Capture the cell that displays the provided text and extract its [X, Y] central coordinate. 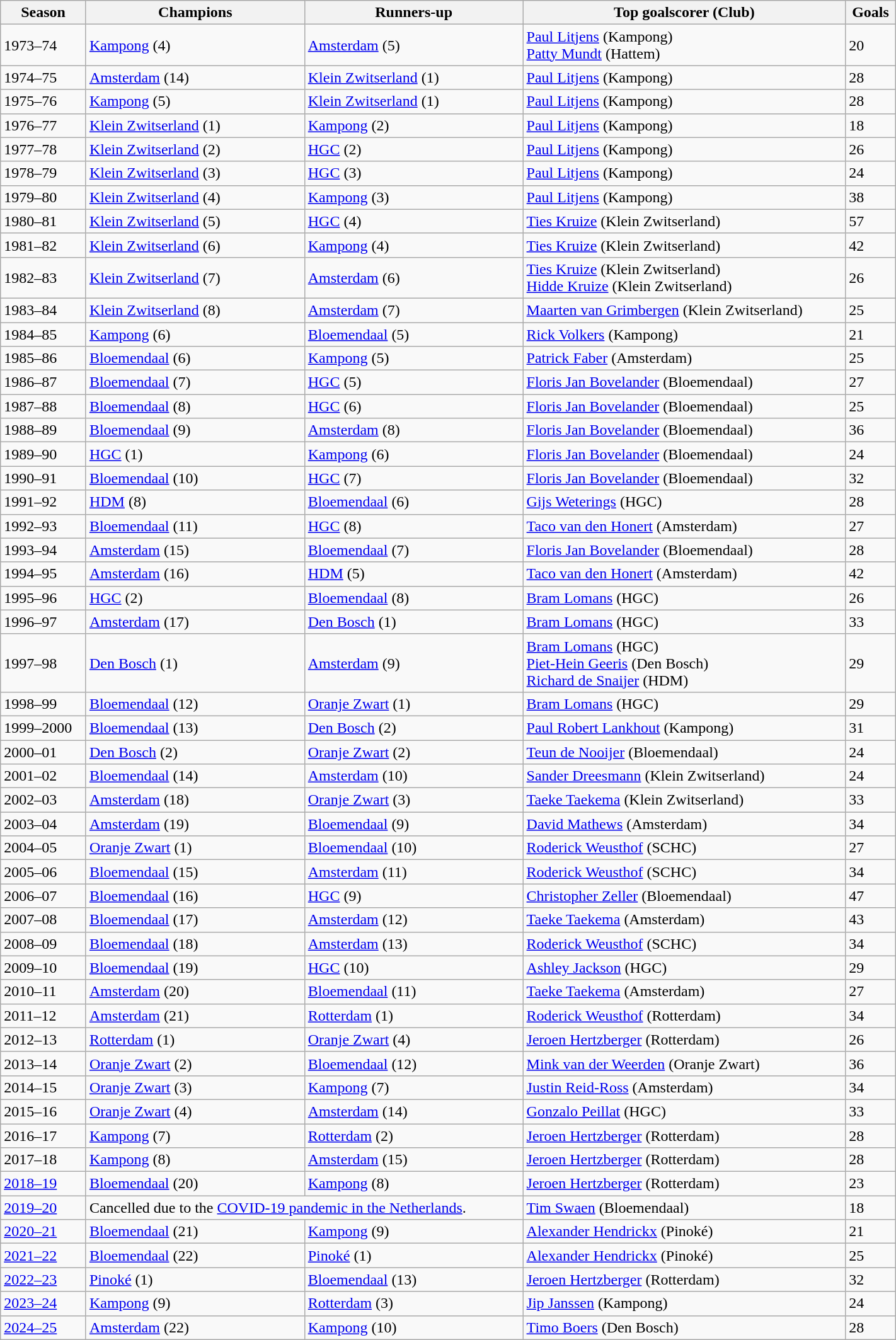
2012–13 [43, 1039]
Goals [871, 13]
2019–20 [43, 1208]
Bram Lomans (HGC) Piet-Hein Geeris (Den Bosch) Richard de Snaijer (HDM) [684, 663]
Klein Zwitserland (7) [195, 277]
HGC (10) [413, 968]
HGC (3) [413, 173]
2013–14 [43, 1063]
HGC (7) [413, 478]
Amsterdam (10) [413, 776]
2020–21 [43, 1232]
1974–75 [43, 77]
Bloemendaal (16) [195, 896]
1987–88 [43, 406]
1975–76 [43, 101]
2022–23 [43, 1280]
2001–02 [43, 776]
38 [871, 197]
2018–19 [43, 1184]
1994–95 [43, 574]
Bloemendaal (18) [195, 944]
2002–03 [43, 800]
HGC (4) [413, 221]
1993–94 [43, 550]
1996–97 [43, 622]
Amsterdam (11) [413, 872]
Rotterdam (2) [413, 1136]
2010–11 [43, 992]
HGC (8) [413, 526]
1997–98 [43, 663]
Amsterdam (6) [413, 277]
Paul Robert Lankhout (Kampong) [684, 728]
Amsterdam (9) [413, 663]
Patrick Faber (Amsterdam) [684, 358]
Klein Zwitserland (4) [195, 197]
Bloemendaal (15) [195, 872]
Klein Zwitserland (3) [195, 173]
20 [871, 45]
1995–96 [43, 598]
1983–84 [43, 310]
HGC (1) [195, 454]
Bloemendaal (22) [195, 1256]
Amsterdam (20) [195, 992]
David Mathews (Amsterdam) [684, 824]
HDM (8) [195, 502]
1986–87 [43, 382]
Gijs Weterings (HGC) [684, 502]
43 [871, 920]
Klein Zwitserland (8) [195, 310]
1991–92 [43, 502]
Paul Litjens (Kampong) Patty Mundt (Hattem) [684, 45]
Bloemendaal (20) [195, 1184]
Amsterdam (19) [195, 824]
Amsterdam (12) [413, 920]
Bloemendaal (17) [195, 920]
Amsterdam (16) [195, 574]
Justin Reid-Ross (Amsterdam) [684, 1087]
2016–17 [43, 1136]
1985–86 [43, 358]
2021–22 [43, 1256]
2003–04 [43, 824]
1978–79 [43, 173]
1989–90 [43, 454]
Kampong (2) [413, 125]
Taeke Taekema (Klein Zwitserland) [684, 800]
1973–74 [43, 45]
1990–91 [43, 478]
HDM (5) [413, 574]
1984–85 [43, 335]
HGC (9) [413, 896]
23 [871, 1184]
57 [871, 221]
Amsterdam (22) [195, 1327]
2023–24 [43, 1303]
Jip Janssen (Kampong) [684, 1303]
2015–16 [43, 1111]
1977–78 [43, 149]
Klein Zwitserland (6) [195, 245]
Ashley Jackson (HGC) [684, 968]
Rotterdam (3) [413, 1303]
1982–83 [43, 277]
HGC (6) [413, 406]
Roderick Weusthof (Rotterdam) [684, 1016]
2024–25 [43, 1327]
Klein Zwitserland (2) [195, 149]
1979–80 [43, 197]
1981–82 [43, 245]
Amsterdam (8) [413, 430]
2005–06 [43, 872]
2004–05 [43, 848]
Timo Boers (Den Bosch) [684, 1327]
Ties Kruize (Klein Zwitserland) Hidde Kruize (Klein Zwitserland) [684, 277]
2000–01 [43, 752]
1976–77 [43, 125]
2017–18 [43, 1160]
Teun de Nooijer (Bloemendaal) [684, 752]
Amsterdam (17) [195, 622]
Sander Dreesmann (Klein Zwitserland) [684, 776]
Kampong (3) [413, 197]
2009–10 [43, 968]
1992–93 [43, 526]
31 [871, 728]
Top goalscorer (Club) [684, 13]
Mink van der Weerden (Oranje Zwart) [684, 1063]
1998–99 [43, 704]
Amsterdam (18) [195, 800]
1980–81 [43, 221]
Amsterdam (5) [413, 45]
Christopher Zeller (Bloemendaal) [684, 896]
2014–15 [43, 1087]
Tim Swaen (Bloemendaal) [684, 1208]
1999–2000 [43, 728]
Amsterdam (13) [413, 944]
Bloemendaal (21) [195, 1232]
Season [43, 13]
2007–08 [43, 920]
Bloemendaal (19) [195, 968]
Rick Volkers (Kampong) [684, 335]
Runners-up [413, 13]
Cancelled due to the COVID-19 pandemic in the Netherlands. [304, 1208]
Kampong (10) [413, 1327]
Klein Zwitserland (5) [195, 221]
Maarten van Grimbergen (Klein Zwitserland) [684, 310]
Bloemendaal (5) [413, 335]
1988–89 [43, 430]
Bloemendaal (14) [195, 776]
Amsterdam (21) [195, 1016]
Gonzalo Peillat (HGC) [684, 1111]
Champions [195, 13]
2008–09 [43, 944]
2011–12 [43, 1016]
2006–07 [43, 896]
Amsterdam (7) [413, 310]
47 [871, 896]
HGC (5) [413, 382]
